Find where the given text appears and provide that cell's center as [x, y] coordinate. 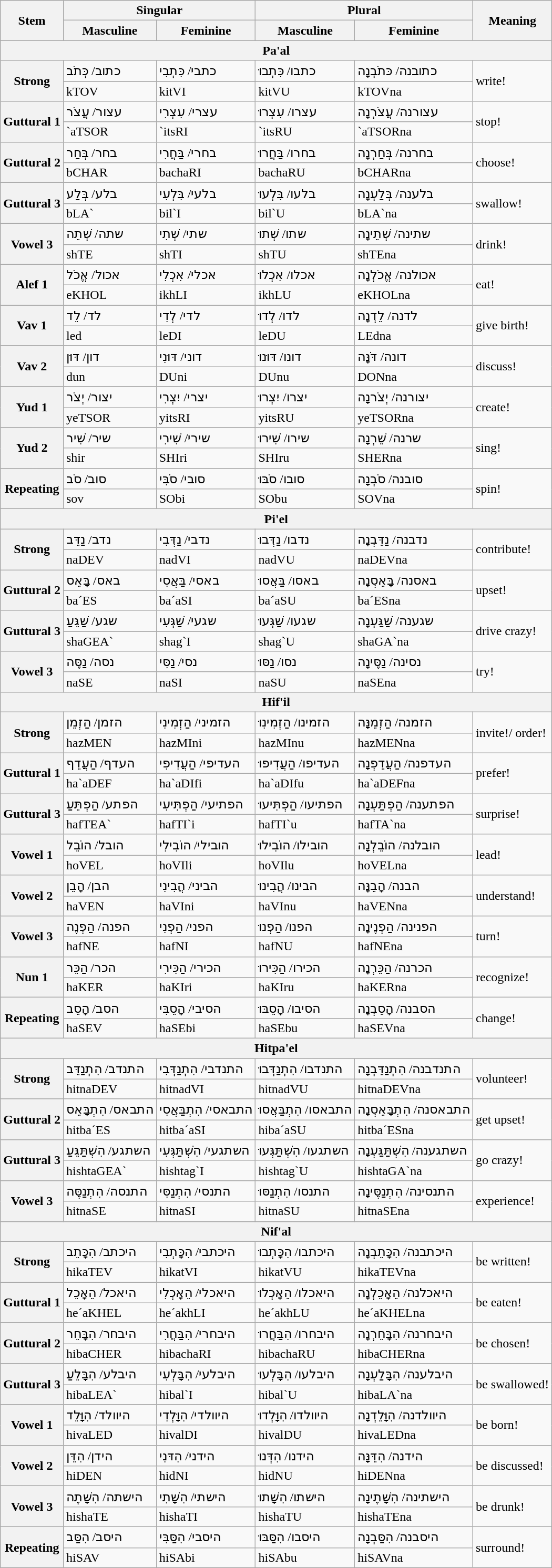
haKERna [414, 988]
spin! [512, 489]
העדיפו/ הַעֲדִיפוּ [305, 763]
בלע/ בְּלַע [109, 193]
היכתבו/ הִכָּתְבוּ [305, 1252]
היכתבי/ הִכָּתְבִי [206, 1252]
היבלעו/ הִבָּלְעוּ [305, 1374]
dun [109, 377]
העדפנה/ הַעֲדֵפְנָה [414, 763]
עצור/ עֲצֹר [109, 112]
בחרי/ בַּחֲרִי [206, 152]
ba´ESna [414, 600]
be discussed! [512, 1466]
prefer! [512, 773]
הפנה/ הַפְנֶה [109, 927]
change! [512, 1018]
hishaTE [109, 1517]
SObi [206, 499]
kTOV [109, 91]
hiba´aSU [305, 1130]
הישתו/ הִשָּׁתוּ [305, 1497]
היאכלנה/ הֵאָכֵלְנָה [414, 1293]
היכתב/ הִכָּתֵב [109, 1252]
Hitpa'el [277, 1048]
דונה/ דֹּנָּה [414, 356]
היבחרו/ הִבַּחֲרוּ [305, 1333]
haVInu [305, 906]
הזמינו/ הַזְמִינִוּ [305, 722]
היבלעי/ הִבָּלְעִי [206, 1374]
eKHOL [109, 295]
bil`I [206, 213]
hoVIli [206, 865]
היאכלו/ הֵאָכְלוּ [305, 1293]
לדנה/ לֵדְנָה [414, 316]
hiSAbi [206, 1557]
הבנה/ הָבֵנָּה [414, 886]
hitnadVU [305, 1089]
shTE [109, 254]
hivalDU [305, 1435]
שתו/ שְׁתוּ [305, 234]
התנדבו/ הִתְנַדְּבוּ [305, 1068]
hafNEna [414, 947]
השתגענה/ הִשְׁתַּגַּעְנָה [414, 1150]
אכלי/ אִכְלִי [206, 275]
הישתי/ הִשָּׁתִי [206, 1497]
Nif'al [277, 1231]
שירו/ שִׁירוּ [305, 438]
היבחר/ הִבָּחֵר [109, 1333]
יצורנה/ יְצֹרנָה [414, 397]
contribute! [512, 549]
ha`aDEFna [414, 784]
shaGEA` [109, 641]
SHIri [206, 458]
LEdna [414, 336]
הסיבי/ הָסֵבִּי [206, 1008]
אכול/ אֱכֹל [109, 275]
ikhLU [305, 295]
שגעו/ שַׁגְּעוּ [305, 621]
eat! [512, 285]
hafTEA` [109, 824]
hibal`I [206, 1395]
hiDEN [109, 1476]
באסו/ בַּאֲסוּ [305, 580]
nadVU [305, 559]
ba´aSI [206, 600]
hishtag`U [305, 1170]
hafTA`na [414, 824]
הפני/ הַפְנִי [206, 927]
היוולדי/ הִוָּלְדִי [206, 1415]
hazMEN [109, 743]
sov [109, 499]
shag`U [305, 641]
haSEbu [305, 1028]
hiSAVna [414, 1557]
התנדב/ הִתְנַדֵּב [109, 1068]
Stem [32, 20]
naDEV [109, 559]
הכירו/ הַכִּירוּ [305, 967]
באסנה/ בָּאֵסְנָה [414, 580]
ha`aDIfu [305, 784]
haVIni [206, 906]
shaGA`na [414, 641]
hiSAV [109, 1557]
סובי/ סֹבִּי [206, 479]
השתגעי/ הִשְׁתַּגְּעִי [206, 1150]
Meaning [512, 20]
haSEbi [206, 1028]
hitnaSE [109, 1211]
עצרו/ עִצְרוּ [305, 112]
get upset! [512, 1119]
swallow! [512, 203]
kTOVna [414, 91]
hivalDI [206, 1435]
hikatVI [206, 1272]
היבלע/ הִבָּלֵעַ [109, 1374]
hishtaGA`na [414, 1170]
turn! [512, 937]
לד/ לֵד [109, 316]
השתגעו/ הִשְׁתַּגְּעוּ [305, 1150]
hikaTEVna [414, 1272]
naSEna [414, 682]
הסב/ הָסֵב [109, 1008]
haKIru [305, 988]
העדיפי/ הַעֲדִיפִי [206, 763]
hishaTEna [414, 1517]
שגעי/ שַׁגְּעִי [206, 621]
היסבי/ הִסַּבִּי [206, 1537]
היוולדו/ הִוָּלְדוּ [305, 1415]
הפתיעו/ הַפְתִּיעוּ [305, 804]
הביני/ הֲבִינִי [206, 886]
כתוב/ כְּתֹב [109, 71]
הובילו/ הוֹבִילוּ [305, 845]
היבלענה/ הִבָּלַעְנָה [414, 1374]
kitVI [206, 91]
באס/ בָּאֵס [109, 580]
naSI [206, 682]
recognize! [512, 977]
כתבו/ כִּתְבוּ [305, 71]
bLA` [109, 213]
נדב/ נַדֵּב [109, 539]
upset! [512, 590]
התנסה/ הִתְנַסֶּה [109, 1191]
Yud 2 [32, 448]
דונו/ דּוּנוּ [305, 356]
hivaLED [109, 1435]
experience! [512, 1201]
SObu [305, 499]
יצור/ יְצֹר [109, 397]
be eaten! [512, 1303]
he´aKHEL [109, 1313]
shTEna [414, 254]
hibaLA`na [414, 1395]
hazMIni [206, 743]
הזמיני/ הַזְמִינִי [206, 722]
understand! [512, 896]
ha`aDEF [109, 784]
create! [512, 407]
ba´aSU [305, 600]
hiDENna [414, 1476]
leDU [305, 336]
naSU [305, 682]
hikatVU [305, 1272]
נדבי/ נַדְּבִי [206, 539]
הפנו/ הַפְנוּ [305, 927]
leDI [206, 336]
he´aKHELna [414, 1313]
העדף/ הַעֲדֵף [109, 763]
led [109, 336]
DONna [414, 377]
write! [512, 81]
yitsRU [305, 418]
bachaRU [305, 173]
הפתע/ הַפְתֵּעַ [109, 804]
invite!/ order! [512, 732]
discuss! [512, 366]
בלענה/ בְּלַעְנָה [414, 193]
hoVEL [109, 865]
sing! [512, 448]
eKHOLna [414, 295]
choose! [512, 162]
אכלו/ אִכְלוּ [305, 275]
ba´ES [109, 600]
התנסי/ הִתְנַסִּי [206, 1191]
hoVIlu [305, 865]
surround! [512, 1547]
hitnaSU [305, 1211]
give birth! [512, 326]
be born! [512, 1425]
הובלנה/ הוֹבֵלְנָה [414, 845]
הידני/ הִדּנִי [206, 1456]
hazMInu [305, 743]
לדי/ לְדִי [206, 316]
hitnaSEna [414, 1211]
נסינה/ נַסֶּינָה [414, 662]
volunteer! [512, 1078]
Yud 1 [32, 407]
hitba´ESna [414, 1130]
Pa'al [277, 50]
hishtaGEA` [109, 1170]
yitsRI [206, 418]
הפתענה/ הַפְתַּעְנָה [414, 804]
שתה/ שְׁתֵה [109, 234]
be chosen! [512, 1343]
סובנה/ סֹבְנָה [414, 479]
התנדבנה/ הִתְנַדֵּבְנָה [414, 1068]
shTU [305, 254]
hishaTU [305, 1517]
lead! [512, 855]
התנדבי/ הִתְנַדְּבִי [206, 1068]
הכירי/ הַכִּירִי [206, 967]
הסבנה/ הָסֵבְנָה [414, 1008]
עצורנה/ עֲצֹרְנָה [414, 112]
היכתבנה/ הִכָּתֵבְנָה [414, 1252]
הכרנה/ הַכֵּרְנָה [414, 967]
הזמנה/ הַזְמֵנָּה [414, 722]
SOVna [414, 499]
naSE [109, 682]
Singular [159, 11]
יצרי/ יִצְרִי [206, 397]
he´akhLI [206, 1313]
התנסו/ הִתְנַסּוּ [305, 1191]
hibachaRI [206, 1354]
Pi'el [277, 519]
היסבו/ הִסַּבּוּ [305, 1537]
לדו/ לְדוּ [305, 316]
try! [512, 672]
ha`aDIfi [206, 784]
SHERna [414, 458]
hafNI [206, 947]
hafNU [305, 947]
היסבנה/ הִסַּבְנָה [414, 1537]
hiSAbu [305, 1557]
התבאסי/ הִתְבַּאֲסִי [206, 1109]
haSEVna [414, 1028]
הישתה/ הִשָּׁתֶה [109, 1497]
haVEN [109, 906]
bCHAR [109, 173]
hibachaRU [305, 1354]
haKIri [206, 988]
הבינו/ הֲבִינוּ [305, 886]
התנסינה/ הִתְנַסֶּינָה [414, 1191]
haVENna [414, 906]
shTI [206, 254]
הובל/ הוֹבֵל [109, 845]
`aTSORna [414, 132]
נסו/ נַסּוּ [305, 662]
נסה/ נַסֶּה [109, 662]
שתינה/ שְׁתֵינָה [414, 234]
אכולנה/ אֱכֹלְנָה [414, 275]
hibaCHERna [414, 1354]
היסב/ הִסַּב [109, 1537]
hibaCHER [109, 1354]
hafNE [109, 947]
hibaLEA` [109, 1395]
hafTI`i [206, 824]
bCHARna [414, 173]
בלעו/ בִּלְעוּ [305, 193]
הפנינה/ הַפְנֶינָה [414, 927]
בחר/ בְּחַר [109, 152]
drive crazy! [512, 631]
היאכלי/ הֵאָכְלִי [206, 1293]
hishtag`I [206, 1170]
hidNU [305, 1476]
דוני/ דּוּנִי [206, 356]
שרנה/ שֵׁרְנָה [414, 438]
סוב/ סֹב [109, 479]
be swallowed! [512, 1384]
hitnadVI [206, 1089]
hitnaDEVna [414, 1089]
השתגע/ הִשְׁתַּגֵּעַ [109, 1150]
be written! [512, 1262]
bil`U [305, 213]
בחרנה/ בְּחַרְנָה [414, 152]
Nun 1 [32, 977]
היאכל/ הֵאָכֵל [109, 1293]
surprise! [512, 814]
kitVU [305, 91]
היוולד/ הִוָּלֵד [109, 1415]
haKER [109, 988]
he´akhLU [305, 1313]
הידן/ הִדֵּן [109, 1456]
הכר/ הַכֵּר [109, 967]
כתבי/ כִּתְבִי [206, 71]
nadVI [206, 559]
היבחרנה/ הִבָּחֵרְנָה [414, 1333]
נדבו/ נַדְּבוּ [305, 539]
be drunk! [512, 1507]
hoVELna [414, 865]
עצרי/ עִצְרִי [206, 112]
shir [109, 458]
yeTSOR [109, 418]
hitnaSI [206, 1211]
הזמן/ הַזְמֵן [109, 722]
הישתינה/ הִשָּׁתֶינָה [414, 1497]
drink! [512, 244]
הבן/ הָבֵן [109, 886]
hitba´aSI [206, 1130]
שתי/ שְׁתִי [206, 234]
היוולדנה/ הִוָּלֵדְנָה [414, 1415]
שירי/ שִׁירִי [206, 438]
הידנו/ הִדְּנוּ [305, 1456]
בלעי/ בִּלְעִי [206, 193]
hikaTEV [109, 1272]
stop! [512, 122]
הידנה/ הִדֵּנָּה [414, 1456]
hafTI`u [305, 824]
שגענה/ שַׁגַּעְנָה [414, 621]
ikhLI [206, 295]
Alef 1 [32, 285]
התבאסנה/ הִתְבָּאֵסְנָה [414, 1109]
shag`I [206, 641]
Plural [364, 11]
hitba´ES [109, 1130]
התבאס/ הִתְבָּאֵס [109, 1109]
נדבנה/ נַדֵּבְנָה [414, 539]
DUnu [305, 377]
hibal`U [305, 1395]
דון/ דּוּן [109, 356]
hidNI [206, 1476]
סובו/ סֹבּוּ [305, 479]
Hif'il [277, 702]
bachaRI [206, 173]
hazMENna [414, 743]
hivaLEDna [414, 1435]
באסי/ בַּאֲסִי [206, 580]
SHIru [305, 458]
naDEVna [414, 559]
נסי/ נַסִּי [206, 662]
בחרו/ בַּחֲרוּ [305, 152]
כתובנה/ כּתֹבְנָה [414, 71]
הפתיעי/ הַפְתִּיעִי [206, 804]
haSEV [109, 1028]
הסיבו/ הָסֵבּוּ [305, 1008]
שגע/ שַׁגֵּעַ [109, 621]
Vav 1 [32, 326]
yeTSORna [414, 418]
hitnaDEV [109, 1089]
hishaTI [206, 1517]
`itsRI [206, 132]
Vav 2 [32, 366]
DUni [206, 377]
התבאסו/ הִתְבַּאֲסוּ [305, 1109]
bLA`na [414, 213]
יצרו/ יִצְרוּ‎ [305, 397]
`itsRU [305, 132]
שיר/ שִׁיר [109, 438]
go crazy! [512, 1160]
הובילי/ הוֹבִילִי [206, 845]
`aTSOR [109, 132]
היבחרי/ הִבַּחֲרִי [206, 1333]
